Search for the cell housing the specified text and yield its [X, Y] center coordinate. 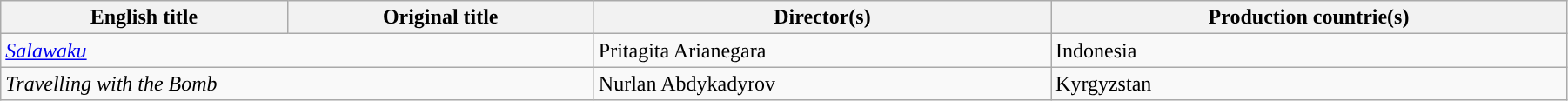
Indonesia [1309, 50]
Salawaku [298, 50]
English title [144, 17]
Production countrie(s) [1309, 17]
Pritagita Arianegara [821, 50]
Kyrgyzstan [1309, 84]
Director(s) [821, 17]
Nurlan Abdykadyrov [821, 84]
Travelling with the Bomb [298, 84]
Original title [440, 17]
